Extract the (x, y) coordinate from the center of the cell holding the provided text.  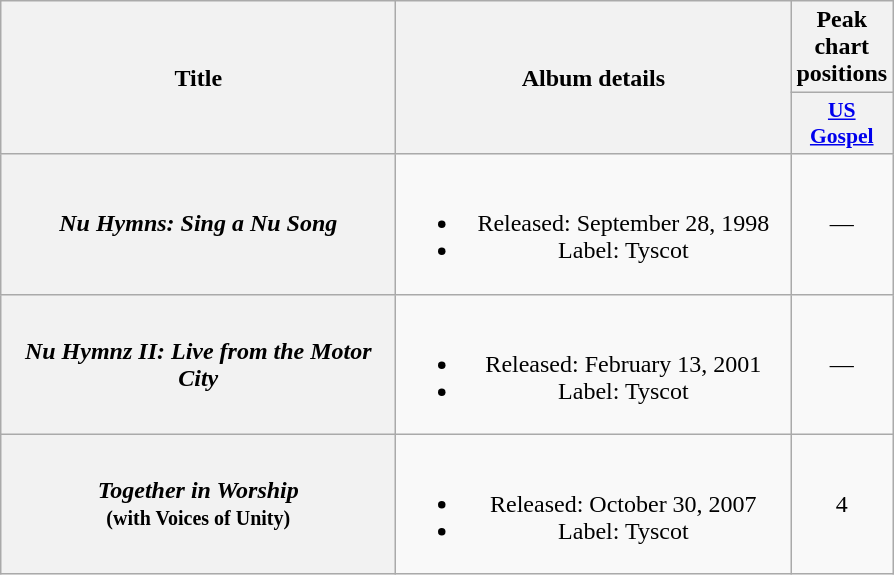
4 (842, 504)
Nu Hymns: Sing a Nu Song (198, 224)
Together in Worship(with Voices of Unity) (198, 504)
Released: February 13, 2001Label: Tyscot (594, 364)
Album details (594, 78)
Peak chart positions (842, 47)
Title (198, 78)
USGospel (842, 124)
Nu Hymnz II: Live from the Motor City (198, 364)
Released: October 30, 2007Label: Tyscot (594, 504)
Released: September 28, 1998Label: Tyscot (594, 224)
